Scan for the cell matching the given text and deliver its (X, Y) coordinate at center. 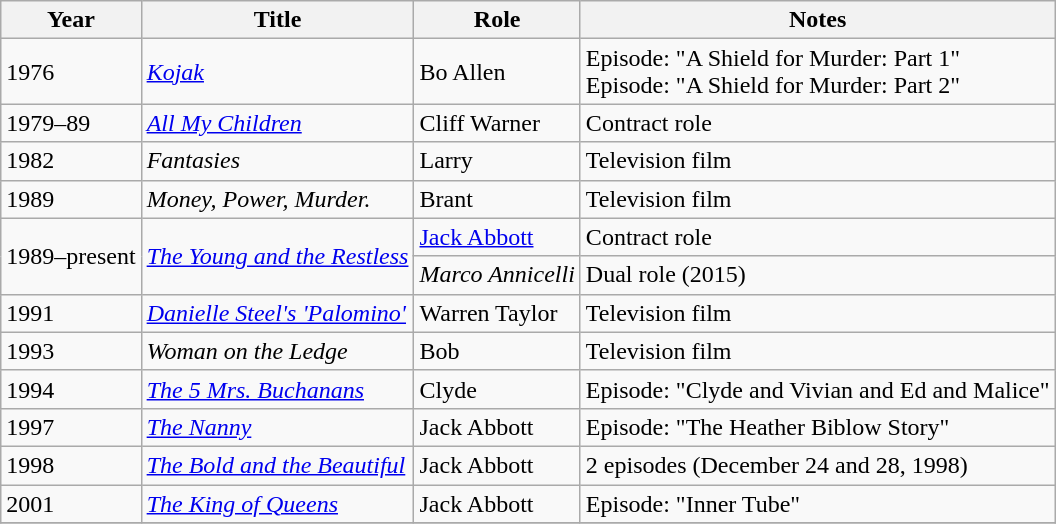
Episode: "Inner Tube" (818, 503)
1989 (71, 199)
Money, Power, Murder. (278, 199)
Bo Allen (497, 72)
Title (278, 20)
1998 (71, 465)
2 episodes (December 24 and 28, 1998) (818, 465)
Notes (818, 20)
Larry (497, 161)
Fantasies (278, 161)
All My Children (278, 123)
Clyde (497, 389)
Episode: "Clyde and Vivian and Ed and Malice" (818, 389)
1989–present (71, 256)
Year (71, 20)
Episode: "A Shield for Murder: Part 1"Episode: "A Shield for Murder: Part 2" (818, 72)
Woman on the Ledge (278, 351)
Marco Annicelli (497, 275)
Bob (497, 351)
The Bold and the Beautiful (278, 465)
1993 (71, 351)
Warren Taylor (497, 313)
1991 (71, 313)
Role (497, 20)
1982 (71, 161)
1979–89 (71, 123)
1994 (71, 389)
The King of Queens (278, 503)
Cliff Warner (497, 123)
The 5 Mrs. Buchanans (278, 389)
The Young and the Restless (278, 256)
Dual role (2015) (818, 275)
2001 (71, 503)
1997 (71, 427)
Brant (497, 199)
Episode: "The Heather Biblow Story" (818, 427)
1976 (71, 72)
Kojak (278, 72)
Danielle Steel's 'Palomino' (278, 313)
The Nanny (278, 427)
